Detect which cell encompasses the target text, then output its [x, y] center coordinate. 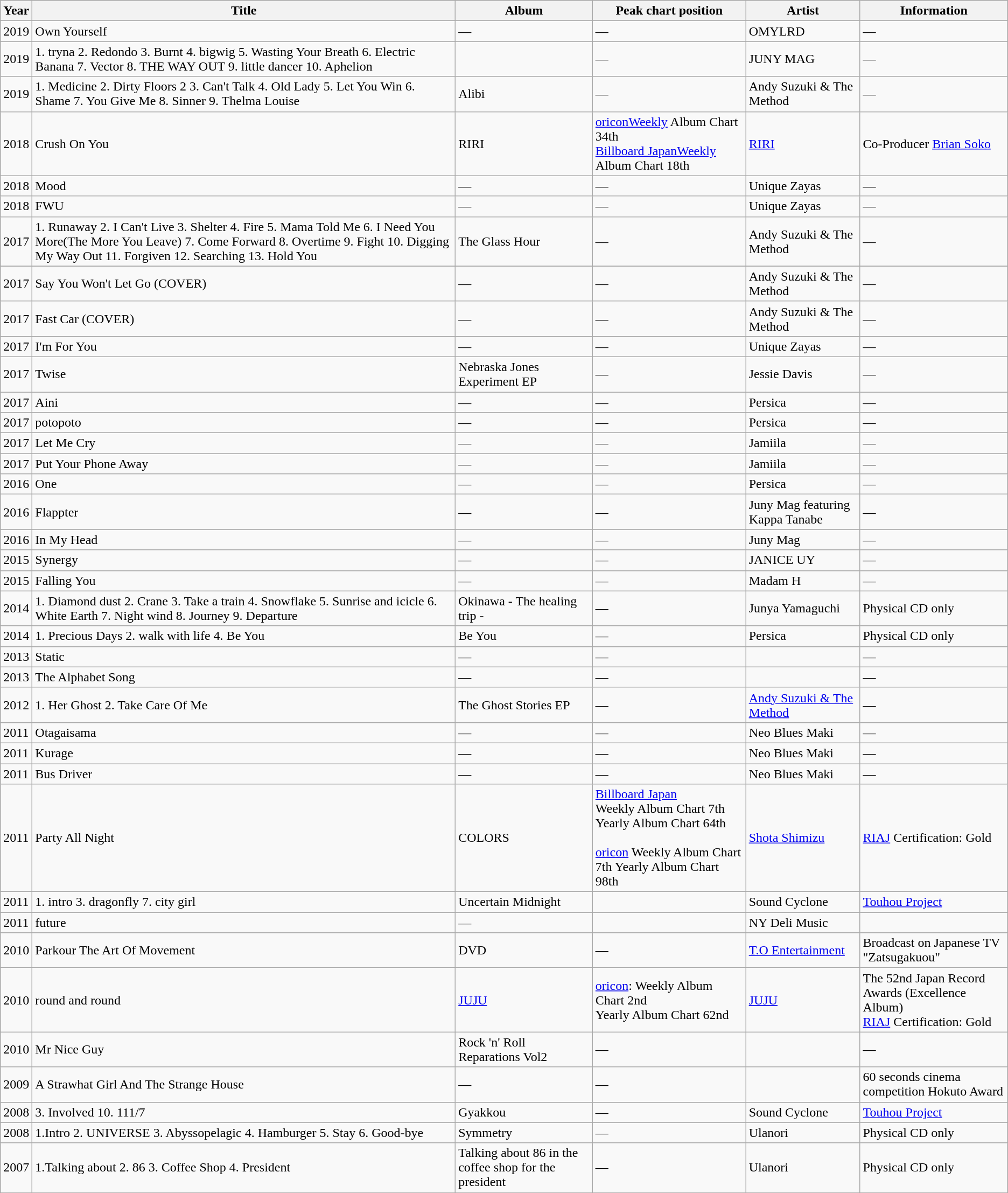
NY Deli Music [803, 923]
Alibi [524, 94]
2012 [16, 704]
Madam H [803, 581]
1. Diamond dust 2. Crane 3. Take a train 4. Snowflake 5. Sunrise and icicle 6. White Earth 7. Night wind 8. Journey 9. Departure [244, 609]
future [244, 923]
Falling You [244, 581]
The Ghost Stories EP [524, 704]
Parkour The Art Of Movement [244, 950]
A Strawhat Girl And The Strange House [244, 1085]
FWU [244, 206]
Otagaisama [244, 732]
One [244, 484]
Rock 'n' Roll Reparations Vol2 [524, 1049]
Co-Producer Brian Soko [934, 143]
Party All Night [244, 838]
I'm For You [244, 346]
60 seconds cinema competition Hokuto Award [934, 1085]
1. intro 3. dragonfly 7. city girl [244, 902]
Flappter [244, 512]
Billboard Japan Weekly Album Chart 7th Yearly Album Chart 64th oricon Weekly Album Chart 7th Yearly Album Chart 98th [669, 838]
1. Medicine 2. Dirty Floors 2 3. Can't Talk 4. Old Lady 5. Let You Win 6. Shame 7. You Give Me 8. Sinner 9. Thelma Louise [244, 94]
potopoto [244, 423]
Crush On You [244, 143]
The 52nd Japan Record Awards (Excellence Album)RIAJ Certification: Gold [934, 1000]
OMYLRD [803, 31]
2009 [16, 1085]
oricon: Weekly Album Chart 2nd Yearly Album Chart 62nd [669, 1000]
Twise [244, 374]
Okinawa - The healing trip - [524, 609]
1. Precious Days 2. walk with life 4. Be You [244, 636]
Kurage [244, 753]
Be You [524, 636]
Album [524, 11]
round and round [244, 1000]
DVD [524, 950]
Fast Car (COVER) [244, 319]
Nebraska Jones Experiment EP [524, 374]
Mood [244, 186]
Uncertain Midnight [524, 902]
2007 [16, 1168]
JUNY MAG [803, 59]
3. Involved 10. 111/7 [244, 1112]
Information [934, 11]
Broadcast on Japanese TV "Zatsugakuou" [934, 950]
Static [244, 657]
Own Yourself [244, 31]
JANICE UY [803, 560]
RIAJ Certification: Gold [934, 838]
Junya Yamaguchi [803, 609]
The Glass Hour [524, 241]
Bus Driver [244, 774]
Juny Mag [803, 540]
Shota Shimizu [803, 838]
Peak chart position [669, 11]
COLORS [524, 838]
Symmetry [524, 1133]
Mr Nice Guy [244, 1049]
Juny Mag featuring Kappa Tanabe [803, 512]
Aini [244, 402]
Year [16, 11]
Let Me Cry [244, 443]
Say You Won't Let Go (COVER) [244, 283]
Put Your Phone Away [244, 464]
T.O Entertainment [803, 950]
Talking about 86 in the coffee shop for the president [524, 1168]
1.Intro 2. UNIVERSE 3. Abyssopelagic 4. Hamburger 5. Stay 6. Good-bye [244, 1133]
The Alphabet Song [244, 677]
In My Head [244, 540]
oriconWeekly Album Chart 34th Billboard JapanWeekly Album Chart 18th [669, 143]
1. Her Ghost 2. Take Care Of Me [244, 704]
Gyakkou [524, 1112]
1.Talking about 2. 86 3. Coffee Shop 4. President [244, 1168]
Jessie Davis [803, 374]
Synergy [244, 560]
1. tryna 2. Redondo 3. Burnt 4. bigwig 5. Wasting Your Breath 6. Electric Banana 7. Vector 8. THE WAY OUT 9. little dancer 10. Aphelion [244, 59]
Artist [803, 11]
Title [244, 11]
